Return [x, y] of the center of cell containing provided text 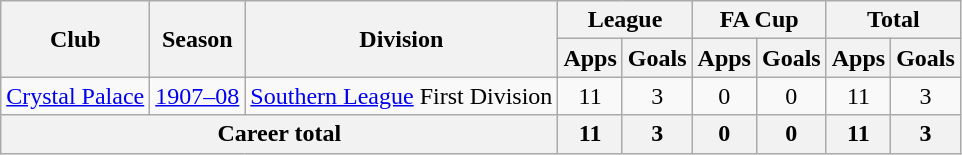
Total [893, 20]
1907–08 [198, 96]
FA Cup [759, 20]
Southern League First Division [402, 96]
League [625, 20]
Club [76, 39]
Season [198, 39]
Crystal Palace [76, 96]
Career total [280, 134]
Division [402, 39]
